Return the (X, Y) coordinate for the center point of the cell that contains the specified text.  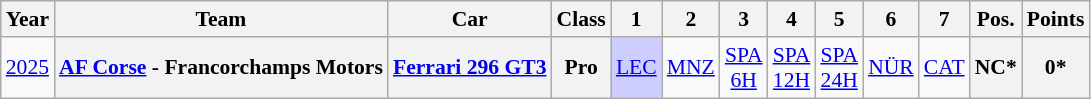
7 (944, 19)
Pro (582, 68)
Year (28, 19)
Ferrari 296 GT3 (470, 68)
NÜR (891, 68)
2025 (28, 68)
NC* (996, 68)
AF Corse - Francorchamps Motors (221, 68)
CAT (944, 68)
Pos. (996, 19)
SPA6H (744, 68)
5 (839, 19)
6 (891, 19)
SPA24H (839, 68)
4 (792, 19)
0* (1056, 68)
Class (582, 19)
Points (1056, 19)
MNZ (691, 68)
Team (221, 19)
3 (744, 19)
SPA12H (792, 68)
Car (470, 19)
LEC (636, 68)
2 (691, 19)
1 (636, 19)
